Search for the cell housing the specified text and yield its [x, y] center coordinate. 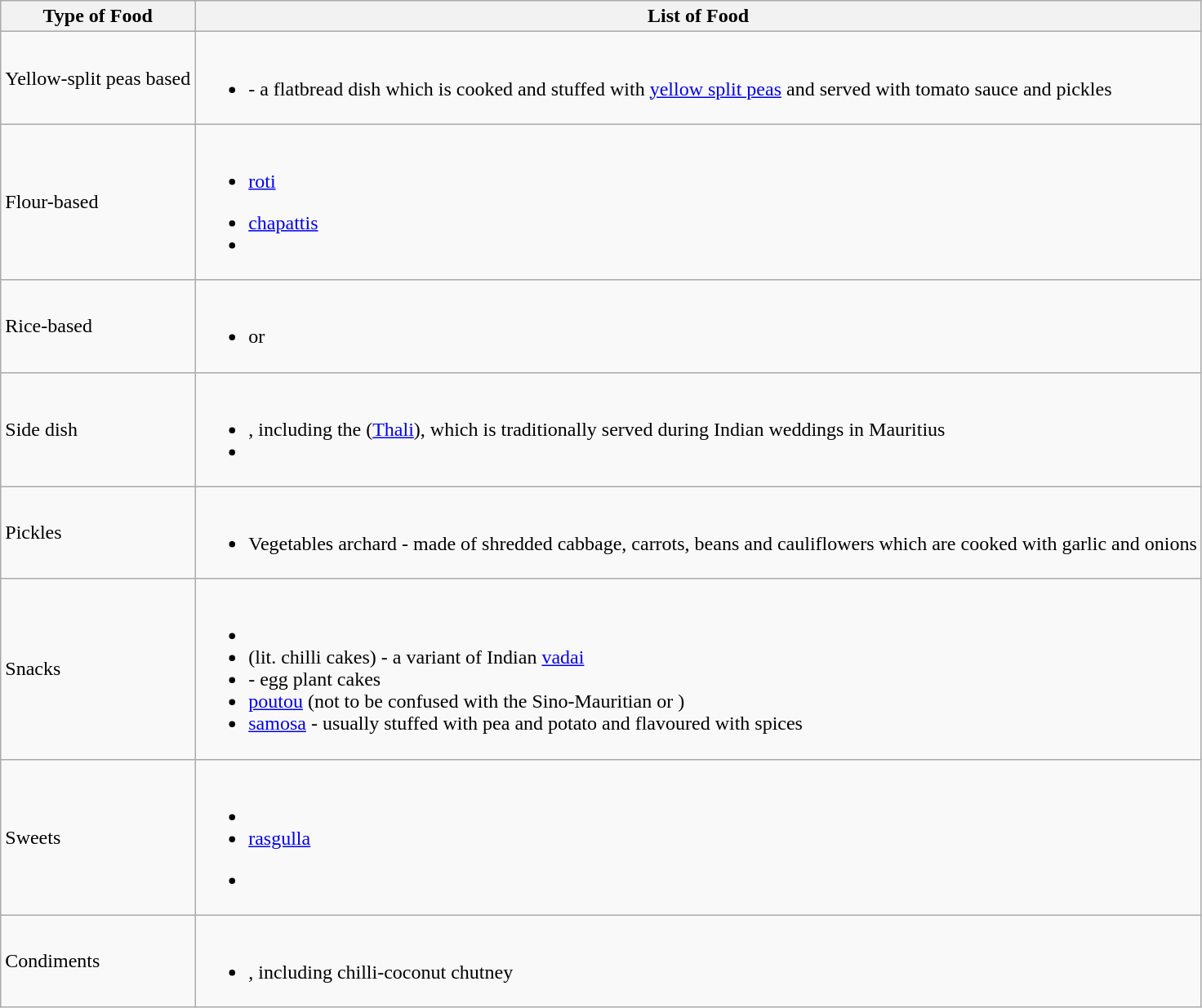
Condiments [98, 961]
Yellow-split peas based [98, 78]
, including the (Thali), which is traditionally served during Indian weddings in Mauritius [699, 429]
or [699, 326]
Type of Food [98, 16]
, including chilli-coconut chutney [699, 961]
Snacks [98, 669]
rotichapattis [699, 202]
Flour-based [98, 202]
rasgulla [699, 837]
Side dish [98, 429]
Vegetables archard - made of shredded cabbage, carrots, beans and cauliflowers which are cooked with garlic and onions [699, 532]
List of Food [699, 16]
Sweets [98, 837]
- a flatbread dish which is cooked and stuffed with yellow split peas and served with tomato sauce and pickles [699, 78]
Pickles [98, 532]
Rice-based [98, 326]
